Return the [x, y] coordinate for the center point of the cell that contains the specified text.  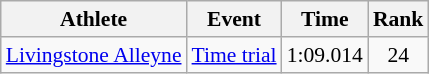
24 [398, 55]
Livingstone Alleyne [94, 55]
Time [325, 19]
Event [234, 19]
Rank [398, 19]
Time trial [234, 55]
Athlete [94, 19]
1:09.014 [325, 55]
